Find where the given text appears and provide that cell's center as [x, y] coordinate. 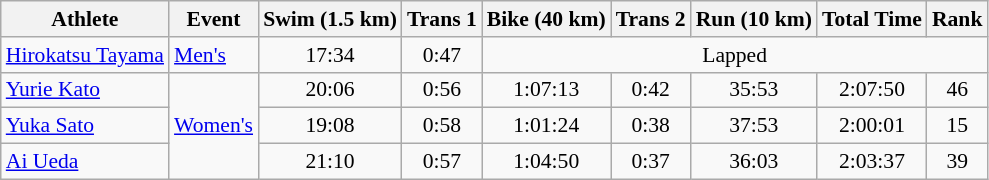
19:08 [330, 126]
0:37 [651, 162]
2:03:37 [872, 162]
Lapped [735, 55]
Rank [958, 19]
39 [958, 162]
20:06 [330, 90]
Men's [214, 55]
0:42 [651, 90]
Run (10 km) [754, 19]
36:03 [754, 162]
Yurie Kato [85, 90]
Total Time [872, 19]
46 [958, 90]
2:00:01 [872, 126]
1:07:13 [546, 90]
Hirokatsu Tayama [85, 55]
Yuka Sato [85, 126]
Bike (40 km) [546, 19]
1:01:24 [546, 126]
Athlete [85, 19]
Trans 1 [442, 19]
0:47 [442, 55]
0:58 [442, 126]
Women's [214, 126]
37:53 [754, 126]
1:04:50 [546, 162]
0:56 [442, 90]
15 [958, 126]
0:57 [442, 162]
Trans 2 [651, 19]
2:07:50 [872, 90]
Swim (1.5 km) [330, 19]
35:53 [754, 90]
0:38 [651, 126]
17:34 [330, 55]
Event [214, 19]
Ai Ueda [85, 162]
21:10 [330, 162]
